Extract the (X, Y) coordinate from the center of the cell holding the provided text.  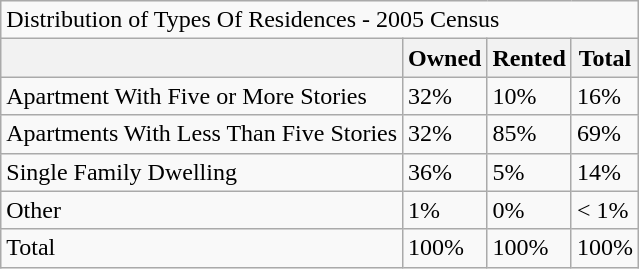
Apartment With Five or More Stories (202, 96)
5% (529, 172)
Apartments With Less Than Five Stories (202, 134)
10% (529, 96)
Owned (445, 58)
36% (445, 172)
14% (604, 172)
85% (529, 134)
0% (529, 210)
Rented (529, 58)
16% (604, 96)
Single Family Dwelling (202, 172)
Other (202, 210)
1% (445, 210)
69% (604, 134)
< 1% (604, 210)
Distribution of Types Of Residences - 2005 Census (320, 20)
